Scan for the cell matching the given text and deliver its (X, Y) coordinate at center. 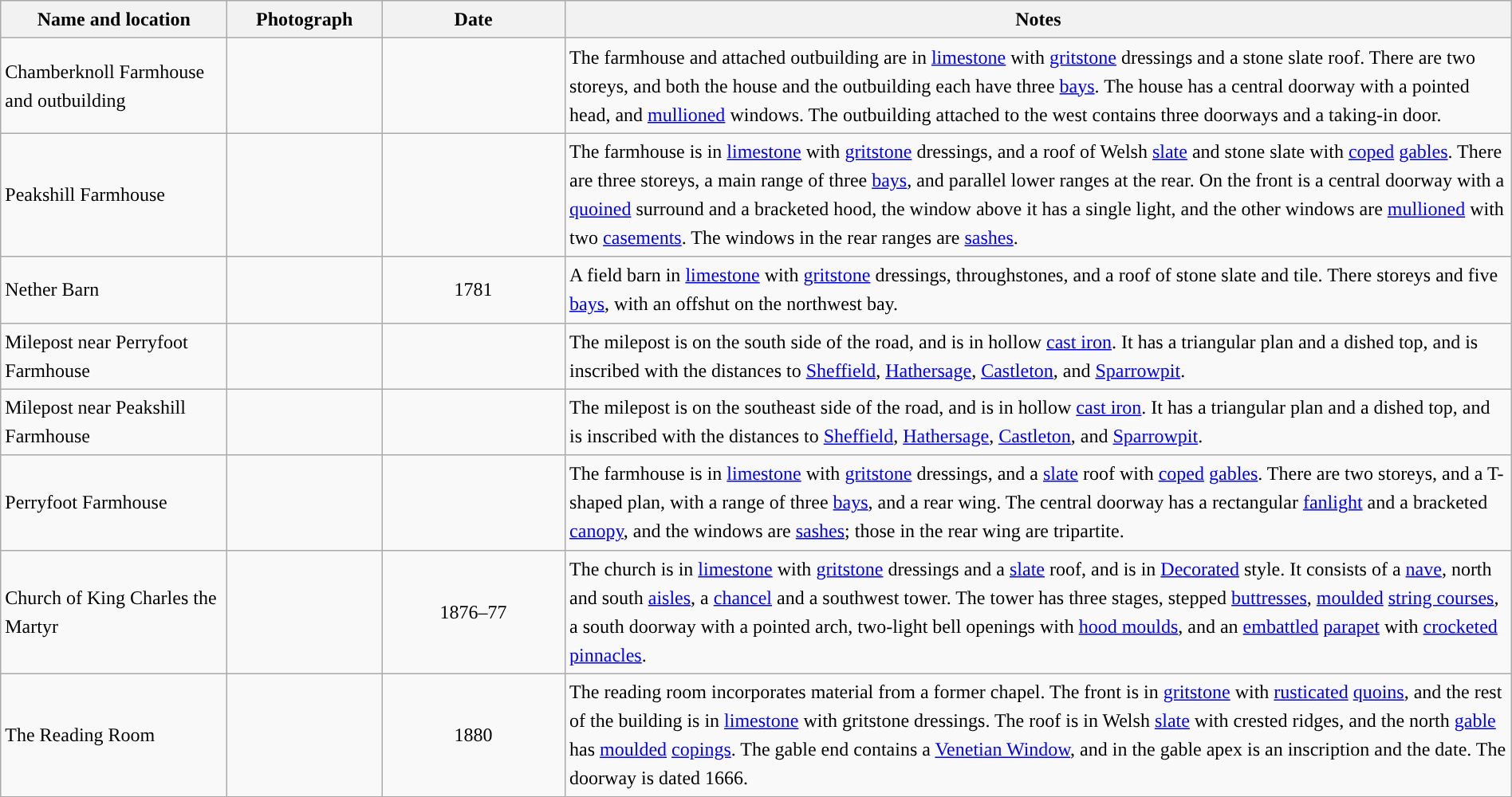
The Reading Room (114, 735)
Name and location (114, 19)
1880 (474, 735)
Peakshill Farmhouse (114, 194)
Nether Barn (114, 290)
Notes (1038, 19)
Milepost near Perryfoot Farmhouse (114, 355)
1876–77 (474, 612)
Perryfoot Farmhouse (114, 502)
Chamberknoll Farmhouse and outbuilding (114, 86)
Milepost near Peakshill Farmhouse (114, 422)
Date (474, 19)
Photograph (305, 19)
Church of King Charles the Martyr (114, 612)
1781 (474, 290)
